Return the (x, y) coordinate for the center point of the cell that contains the specified text.  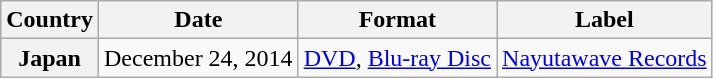
Japan (50, 58)
Format (397, 20)
December 24, 2014 (198, 58)
Country (50, 20)
Label (605, 20)
Nayutawave Records (605, 58)
Date (198, 20)
DVD, Blu-ray Disc (397, 58)
